Output the [X, Y] coordinate of the center of the cell containing the given text.  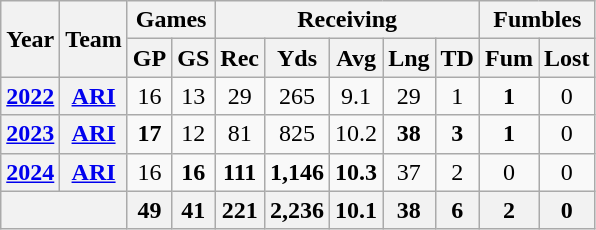
81 [240, 134]
41 [194, 210]
9.1 [356, 96]
Avg [356, 58]
17 [149, 134]
GS [194, 58]
2024 [30, 172]
2023 [30, 134]
13 [194, 96]
825 [298, 134]
37 [409, 172]
TD [457, 58]
2,236 [298, 210]
Rec [240, 58]
10.1 [356, 210]
Yds [298, 58]
265 [298, 96]
Games [170, 20]
Lost [567, 58]
Receiving [348, 20]
3 [457, 134]
Year [30, 39]
1,146 [298, 172]
221 [240, 210]
10.3 [356, 172]
10.2 [356, 134]
Lng [409, 58]
Fum [508, 58]
12 [194, 134]
Team [94, 39]
GP [149, 58]
6 [457, 210]
111 [240, 172]
Fumbles [536, 20]
49 [149, 210]
2022 [30, 96]
